Scan for the cell matching the given text and deliver its (x, y) coordinate at center. 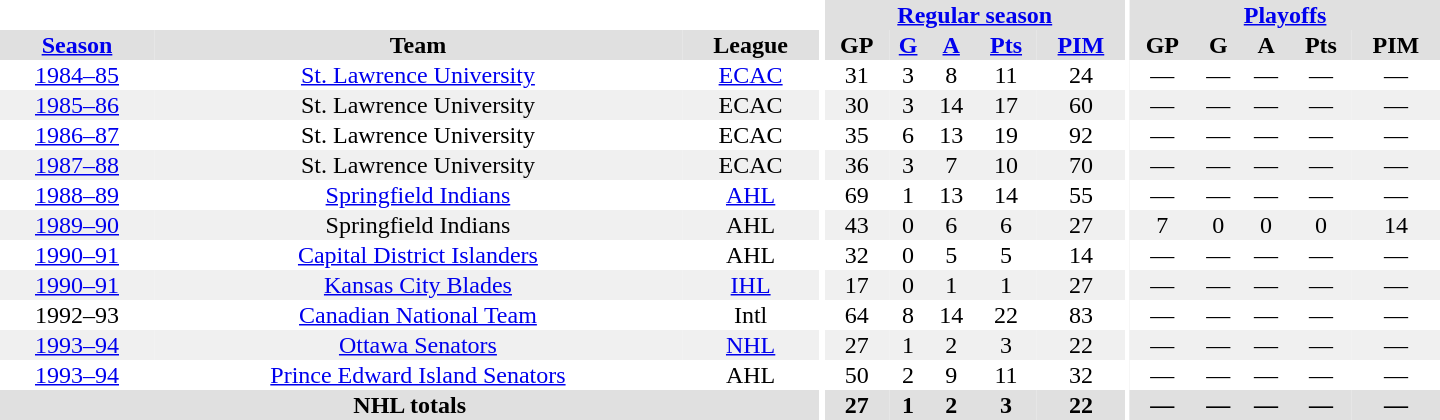
69 (857, 195)
1989–90 (77, 225)
NHL totals (410, 405)
64 (857, 315)
1992–93 (77, 315)
Team (418, 45)
Regular season (975, 15)
30 (857, 105)
10 (1006, 165)
1984–85 (77, 75)
1985–86 (77, 105)
1987–88 (77, 165)
43 (857, 225)
Season (77, 45)
19 (1006, 135)
1986–87 (77, 135)
1988–89 (77, 195)
50 (857, 375)
70 (1081, 165)
9 (951, 375)
60 (1081, 105)
92 (1081, 135)
NHL (750, 345)
Prince Edward Island Senators (418, 375)
55 (1081, 195)
Capital District Islanders (418, 255)
IHL (750, 285)
Playoffs (1285, 15)
Canadian National Team (418, 315)
24 (1081, 75)
83 (1081, 315)
League (750, 45)
31 (857, 75)
Ottawa Senators (418, 345)
36 (857, 165)
Intl (750, 315)
35 (857, 135)
Kansas City Blades (418, 285)
